For the text-containing cell, return its midpoint in [X, Y] coordinate format. 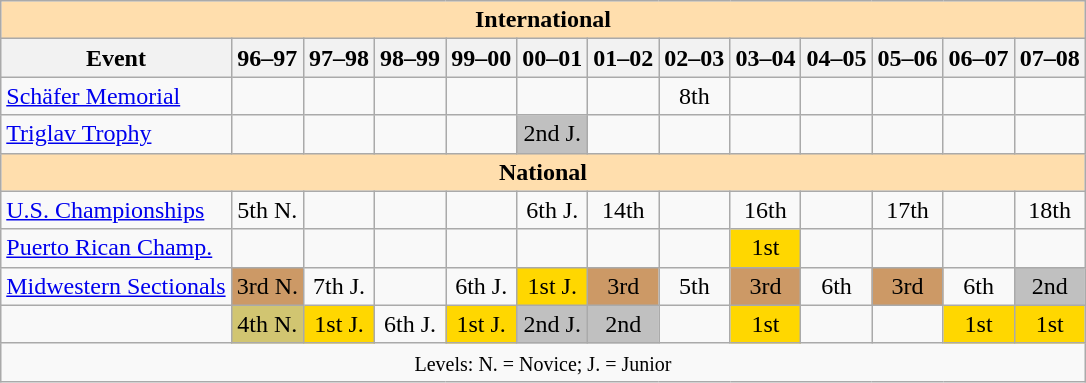
05–06 [908, 58]
4th N. [267, 324]
04–05 [836, 58]
99–00 [482, 58]
7th J. [340, 286]
3rd N. [267, 286]
07–08 [1050, 58]
Event [116, 58]
Levels: N. = Novice; J. = Junior [543, 362]
8th [694, 96]
5th N. [267, 210]
02–03 [694, 58]
03–04 [766, 58]
00–01 [552, 58]
17th [908, 210]
97–98 [340, 58]
National [543, 172]
18th [1050, 210]
96–97 [267, 58]
01–02 [624, 58]
5th [694, 286]
Midwestern Sectionals [116, 286]
Triglav Trophy [116, 134]
98–99 [410, 58]
U.S. Championships [116, 210]
International [543, 20]
06–07 [978, 58]
16th [766, 210]
Schäfer Memorial [116, 96]
Puerto Rican Champ. [116, 248]
14th [624, 210]
